Identify which cell holds the provided text, then report its (X, Y) central coordinate. 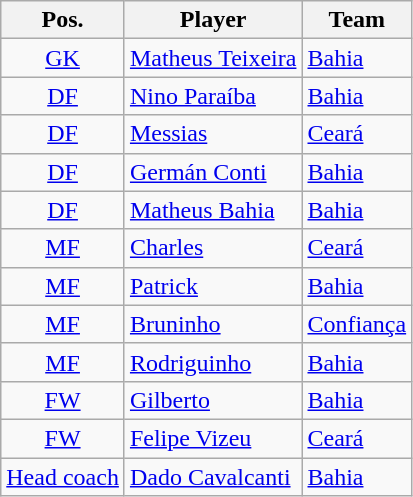
Dado Cavalcanti (213, 477)
Bruninho (213, 324)
Gilberto (213, 400)
Matheus Bahia (213, 210)
Player (213, 20)
Pos. (63, 20)
Head coach (63, 477)
GK (63, 58)
Matheus Teixeira (213, 58)
Germán Conti (213, 172)
Nino Paraíba (213, 96)
Charles (213, 248)
Felipe Vizeu (213, 438)
Confiança (357, 324)
Messias (213, 134)
Team (357, 20)
Rodriguinho (213, 362)
Patrick (213, 286)
